Extract the [x, y] coordinate from the center of the cell holding the provided text.  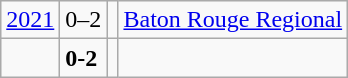
0-2 [84, 58]
0–2 [84, 20]
2021 [30, 20]
Baton Rouge Regional [233, 20]
